From the cell containing the given text, extract its center point as (X, Y) coordinate. 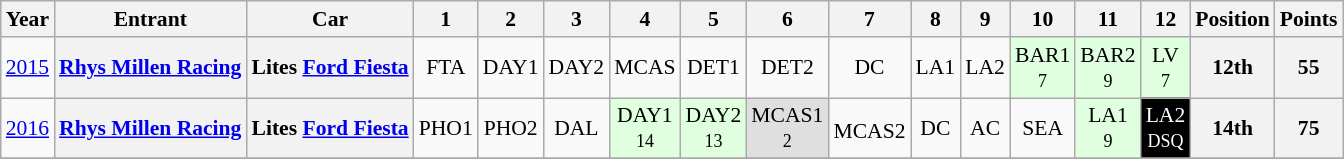
DAY1 (511, 68)
2 (511, 19)
1 (446, 19)
MCAS12 (787, 128)
DAY114 (644, 128)
MCAS (644, 68)
DAY2 (577, 68)
Year (28, 19)
DET2 (787, 68)
2016 (28, 128)
LA2DSQ (1166, 128)
8 (936, 19)
6 (787, 19)
PHO1 (446, 128)
7 (869, 19)
12 (1166, 19)
3 (577, 19)
DET1 (714, 68)
Car (330, 19)
Points (1309, 19)
DAL (577, 128)
Position (1232, 19)
14th (1232, 128)
12th (1232, 68)
SEA (1042, 128)
5 (714, 19)
PHO2 (511, 128)
55 (1309, 68)
BAR17 (1042, 68)
10 (1042, 19)
AC (985, 128)
2015 (28, 68)
Entrant (150, 19)
LA2 (985, 68)
11 (1108, 19)
LA19 (1108, 128)
75 (1309, 128)
4 (644, 19)
DAY213 (714, 128)
LV7 (1166, 68)
BAR29 (1108, 68)
LA1 (936, 68)
FTA (446, 68)
MCAS2 (869, 128)
9 (985, 19)
